Determine the (X, Y) coordinate at the center of the cell enclosing the given text.  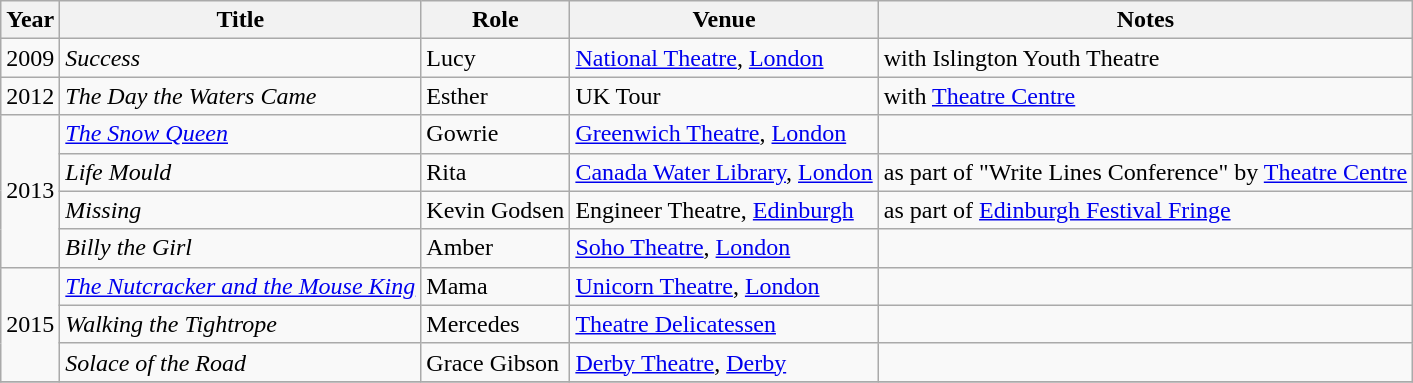
with Theatre Centre (1145, 96)
Grace Gibson (496, 362)
Unicorn Theatre, London (724, 286)
The Snow Queen (240, 134)
UK Tour (724, 96)
Mama (496, 286)
The Nutcracker and the Mouse King (240, 286)
Life Mould (240, 172)
Missing (240, 210)
Lucy (496, 58)
Solace of the Road (240, 362)
Venue (724, 20)
Soho Theatre, London (724, 248)
Engineer Theatre, Edinburgh (724, 210)
Amber (496, 248)
The Day the Waters Came (240, 96)
Gowrie (496, 134)
Year (30, 20)
2013 (30, 191)
Title (240, 20)
Rita (496, 172)
Kevin Godsen (496, 210)
Success (240, 58)
Role (496, 20)
Greenwich Theatre, London (724, 134)
Mercedes (496, 324)
Notes (1145, 20)
2009 (30, 58)
2012 (30, 96)
Billy the Girl (240, 248)
as part of Edinburgh Festival Fringe (1145, 210)
Canada Water Library, London (724, 172)
2015 (30, 324)
Esther (496, 96)
Walking the Tightrope (240, 324)
with Islington Youth Theatre (1145, 58)
as part of "Write Lines Conference" by Theatre Centre (1145, 172)
Derby Theatre, Derby (724, 362)
National Theatre, London (724, 58)
Theatre Delicatessen (724, 324)
